Return the (x, y) coordinate for the center point of the cell that contains the specified text.  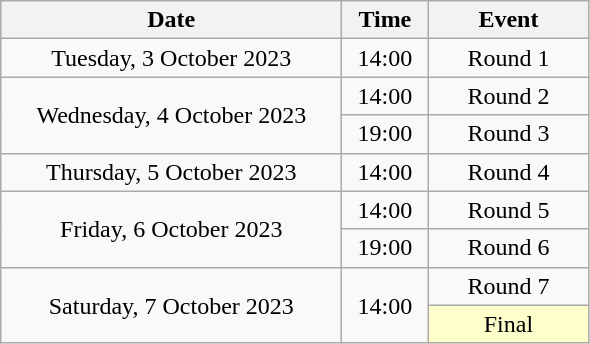
Tuesday, 3 October 2023 (172, 58)
Friday, 6 October 2023 (172, 229)
Saturday, 7 October 2023 (172, 305)
Round 2 (508, 96)
Final (508, 324)
Round 7 (508, 286)
Event (508, 20)
Time (385, 20)
Date (172, 20)
Thursday, 5 October 2023 (172, 172)
Round 1 (508, 58)
Round 5 (508, 210)
Round 6 (508, 248)
Round 4 (508, 172)
Round 3 (508, 134)
Wednesday, 4 October 2023 (172, 115)
